Search for the cell housing the specified text and yield its (X, Y) center coordinate. 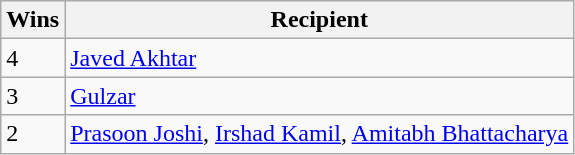
Prasoon Joshi, Irshad Kamil, Amitabh Bhattacharya (320, 134)
Recipient (320, 20)
Gulzar (320, 96)
4 (33, 58)
Javed Akhtar (320, 58)
Wins (33, 20)
2 (33, 134)
3 (33, 96)
